Pinpoint the cell where the given text exists, returning its (X, Y) midpoint coordinate. 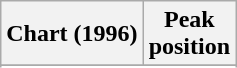
Peakposition (189, 34)
Chart (1996) (72, 34)
